Detect which cell encompasses the target text, then output its [X, Y] center coordinate. 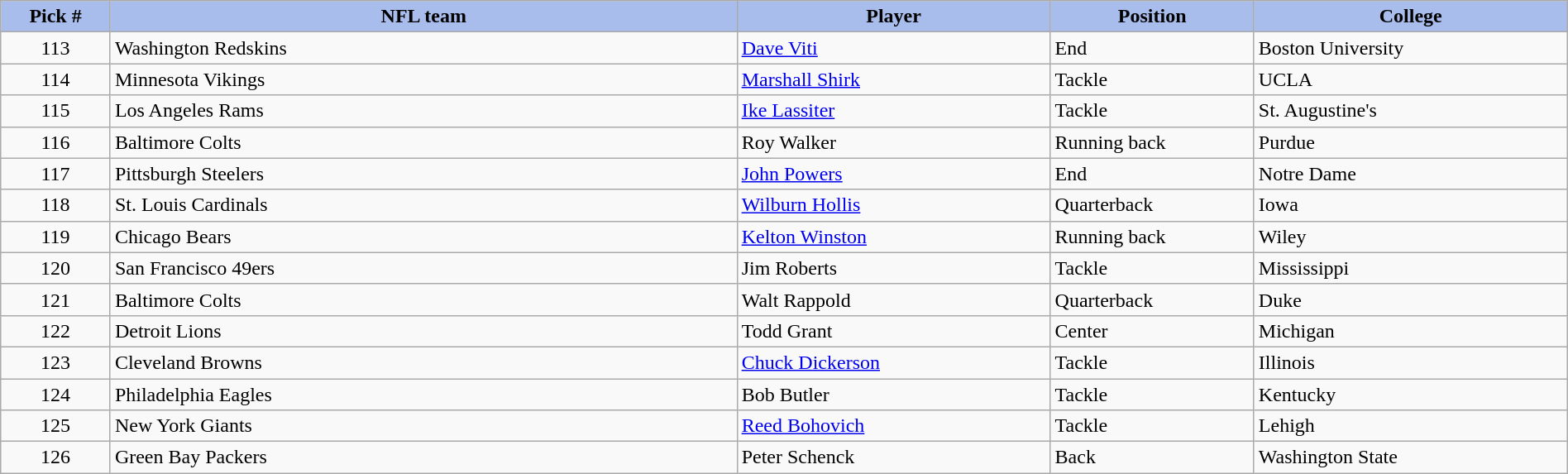
Ike Lassiter [893, 111]
Illinois [1411, 362]
St. Augustine's [1411, 111]
118 [56, 205]
Minnesota Vikings [423, 79]
Kentucky [1411, 395]
New York Giants [423, 426]
Mississippi [1411, 268]
Green Bay Packers [423, 457]
121 [56, 299]
Player [893, 17]
123 [56, 362]
Cleveland Browns [423, 362]
College [1411, 17]
122 [56, 331]
Detroit Lions [423, 331]
116 [56, 142]
San Francisco 49ers [423, 268]
Pick # [56, 17]
Los Angeles Rams [423, 111]
Pittsburgh Steelers [423, 174]
Roy Walker [893, 142]
Todd Grant [893, 331]
Peter Schenck [893, 457]
Bob Butler [893, 395]
Chuck Dickerson [893, 362]
Iowa [1411, 205]
Philadelphia Eagles [423, 395]
Notre Dame [1411, 174]
Lehigh [1411, 426]
113 [56, 48]
Jim Roberts [893, 268]
Marshall Shirk [893, 79]
117 [56, 174]
Washington Redskins [423, 48]
Boston University [1411, 48]
Kelton Winston [893, 237]
124 [56, 395]
Wilburn Hollis [893, 205]
Duke [1411, 299]
Purdue [1411, 142]
125 [56, 426]
Dave Viti [893, 48]
120 [56, 268]
126 [56, 457]
115 [56, 111]
John Powers [893, 174]
Walt Rappold [893, 299]
Chicago Bears [423, 237]
Position [1152, 17]
Back [1152, 457]
NFL team [423, 17]
Michigan [1411, 331]
114 [56, 79]
Wiley [1411, 237]
Reed Bohovich [893, 426]
St. Louis Cardinals [423, 205]
Center [1152, 331]
UCLA [1411, 79]
Washington State [1411, 457]
119 [56, 237]
